Provide the [X, Y] coordinate of the cell's center where the given text is located.  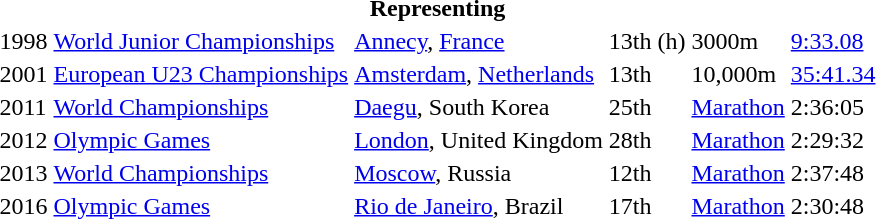
Moscow, Russia [479, 173]
13th [647, 74]
13th (h) [647, 41]
12th [647, 173]
10,000m [738, 74]
Annecy, France [479, 41]
3000m [738, 41]
Olympic Games [201, 140]
25th [647, 107]
Amsterdam, Netherlands [479, 74]
Daegu, South Korea [479, 107]
European U23 Championships [201, 74]
London, United Kingdom [479, 140]
World Junior Championships [201, 41]
28th [647, 140]
